Detect which cell encompasses the target text, then output its (x, y) center coordinate. 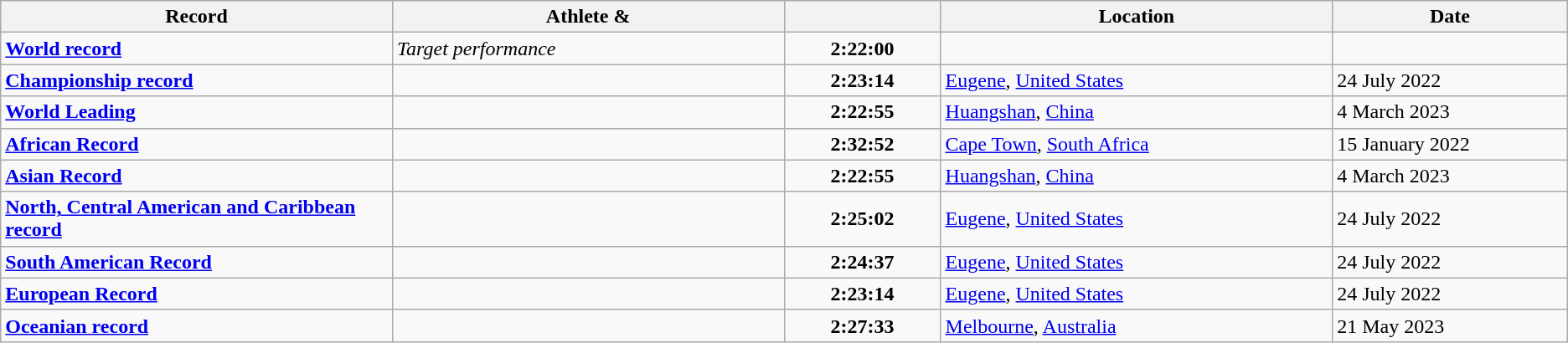
21 May 2023 (1451, 325)
Championship record (197, 80)
Target performance (588, 49)
Asian Record (197, 176)
15 January 2022 (1451, 144)
Athlete & (588, 17)
Melbourne, Australia (1137, 325)
2:25:02 (863, 219)
2:32:52 (863, 144)
Oceanian record (197, 325)
2:22:00 (863, 49)
African Record (197, 144)
Cape Town, South Africa (1137, 144)
North, Central American and Caribbean record (197, 219)
Location (1137, 17)
Date (1451, 17)
South American Record (197, 262)
World Leading (197, 112)
World record (197, 49)
2:24:37 (863, 262)
Record (197, 17)
European Record (197, 294)
2:27:33 (863, 325)
